Search for the cell housing the specified text and yield its [x, y] center coordinate. 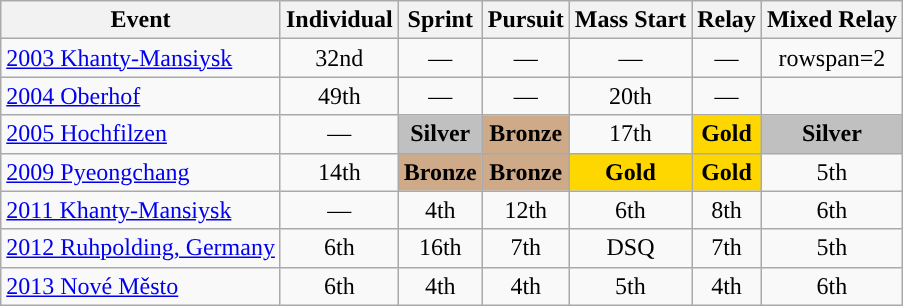
8th [727, 210]
DSQ [630, 248]
Mixed Relay [832, 20]
rowspan=2 [832, 58]
49th [339, 96]
2013 Nové Město [141, 286]
Event [141, 20]
2003 Khanty-Mansiysk [141, 58]
Sprint [440, 20]
2005 Hochfilzen [141, 134]
32nd [339, 58]
Relay [727, 20]
Individual [339, 20]
12th [526, 210]
16th [440, 248]
Mass Start [630, 20]
Pursuit [526, 20]
2009 Pyeongchang [141, 172]
20th [630, 96]
2004 Oberhof [141, 96]
14th [339, 172]
2012 Ruhpolding, Germany [141, 248]
17th [630, 134]
2011 Khanty-Mansiysk [141, 210]
